Capture the cell that displays the provided text and extract its (X, Y) central coordinate. 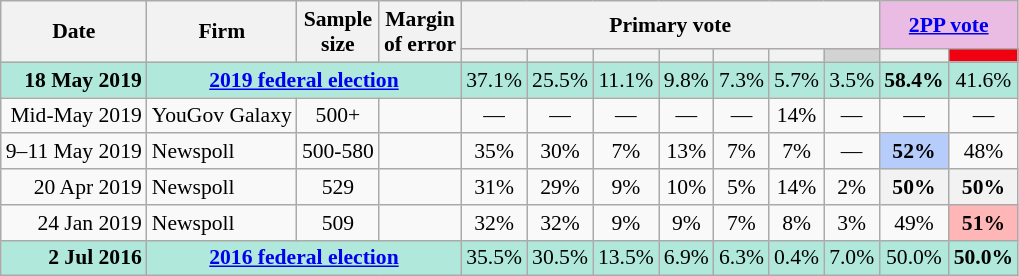
48% (984, 152)
509 (338, 223)
500+ (338, 116)
3.5% (852, 80)
30% (560, 152)
Firm (222, 32)
29% (560, 187)
2PP vote (948, 25)
25.5% (560, 80)
41.6% (984, 80)
Samplesize (338, 32)
0.4% (796, 258)
3% (852, 223)
6.9% (686, 258)
Mid-May 2019 (74, 116)
37.1% (494, 80)
13% (686, 152)
11.1% (626, 80)
Marginof error (420, 32)
58.4% (914, 80)
529 (338, 187)
8% (796, 223)
6.3% (742, 258)
500-580 (338, 152)
52% (914, 152)
Date (74, 32)
2019 federal election (304, 80)
18 May 2019 (74, 80)
35% (494, 152)
51% (984, 223)
7.0% (852, 258)
13.5% (626, 258)
20 Apr 2019 (74, 187)
31% (494, 187)
5% (742, 187)
2 Jul 2016 (74, 258)
2% (852, 187)
10% (686, 187)
9.8% (686, 80)
24 Jan 2019 (74, 223)
7.3% (742, 80)
49% (914, 223)
5.7% (796, 80)
30.5% (560, 258)
9–11 May 2019 (74, 152)
YouGov Galaxy (222, 116)
Primary vote (670, 25)
35.5% (494, 258)
2016 federal election (304, 258)
